Detect which cell encompasses the target text, then output its [x, y] center coordinate. 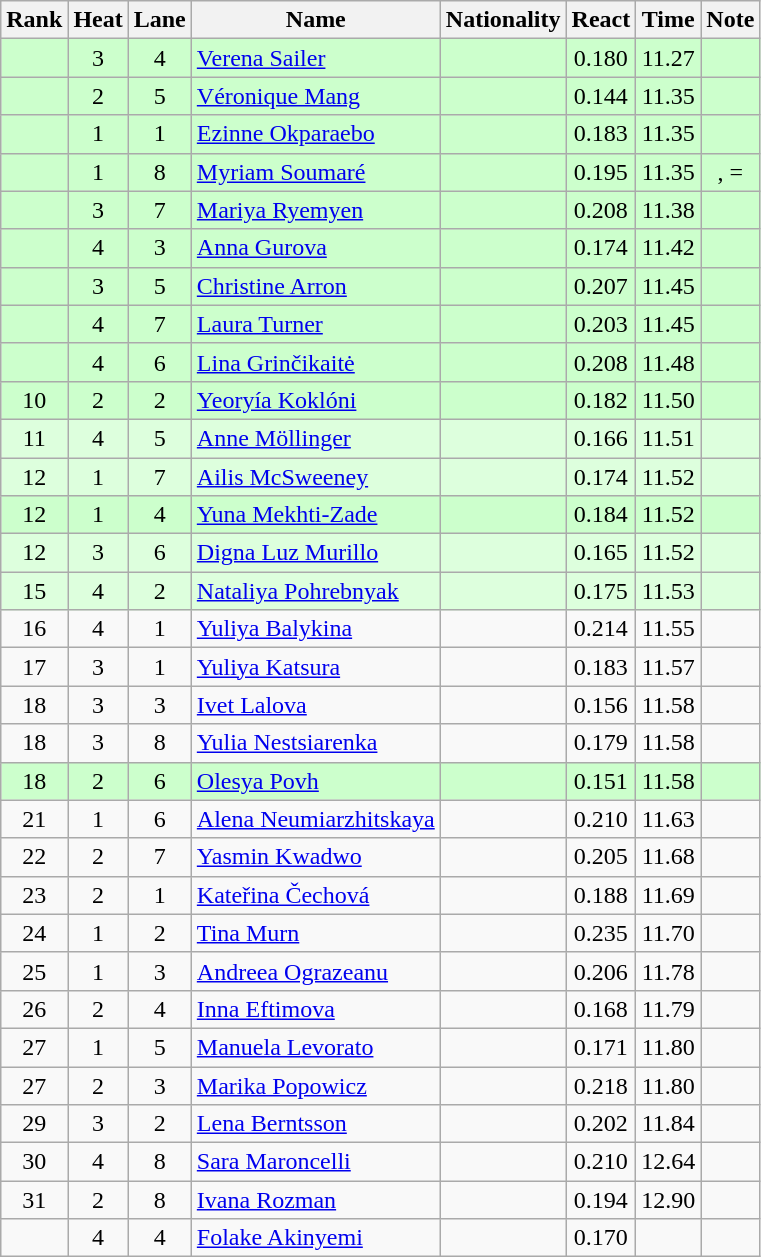
0.205 [601, 857]
Digna Luz Murillo [316, 553]
24 [34, 933]
0.194 [601, 1200]
Ivet Lalova [316, 705]
11.63 [668, 819]
Yuliya Katsura [316, 667]
0.235 [601, 933]
0.180 [601, 58]
Anne Möllinger [316, 438]
25 [34, 971]
Myriam Soumaré [316, 172]
Time [668, 20]
23 [34, 895]
21 [34, 819]
Verena Sailer [316, 58]
Yeoryía Koklóni [316, 400]
Véronique Mang [316, 96]
31 [34, 1200]
11 [34, 438]
Yasmin Kwadwo [316, 857]
16 [34, 629]
29 [34, 1124]
Yuna Mekhti-Zade [316, 515]
Folake Akinyemi [316, 1238]
Olesya Povh [316, 781]
Andreea Ograzeanu [316, 971]
Yulia Nestsiarenka [316, 743]
26 [34, 1009]
11.78 [668, 971]
11.79 [668, 1009]
0.151 [601, 781]
0.207 [601, 286]
0.165 [601, 553]
Laura Turner [316, 324]
React [601, 20]
Kateřina Čechová [316, 895]
22 [34, 857]
11.69 [668, 895]
Lina Grinčikaitė [316, 362]
Mariya Ryemyen [316, 210]
Marika Popowicz [316, 1085]
11.84 [668, 1124]
0.206 [601, 971]
11.38 [668, 210]
11.55 [668, 629]
17 [34, 667]
Heat [98, 20]
Yuliya Balykina [316, 629]
0.156 [601, 705]
Manuela Levorato [316, 1047]
Name [316, 20]
Note [730, 20]
Ezinne Okparaebo [316, 134]
0.184 [601, 515]
Rank [34, 20]
0.182 [601, 400]
0.188 [601, 895]
Ailis McSweeney [316, 477]
30 [34, 1162]
0.179 [601, 743]
0.202 [601, 1124]
0.203 [601, 324]
11.48 [668, 362]
11.68 [668, 857]
Christine Arron [316, 286]
11.42 [668, 248]
11.27 [668, 58]
11.70 [668, 933]
11.51 [668, 438]
0.168 [601, 1009]
0.214 [601, 629]
0.171 [601, 1047]
Sara Maroncelli [316, 1162]
Tina Murn [316, 933]
11.57 [668, 667]
0.218 [601, 1085]
, = [730, 172]
12.90 [668, 1200]
0.175 [601, 591]
11.53 [668, 591]
Lena Berntsson [316, 1124]
12.64 [668, 1162]
10 [34, 400]
Alena Neumiarzhitskaya [316, 819]
0.170 [601, 1238]
0.144 [601, 96]
Lane [160, 20]
0.166 [601, 438]
Nationality [503, 20]
Ivana Rozman [316, 1200]
Inna Eftimova [316, 1009]
Anna Gurova [316, 248]
Nataliya Pohrebnyak [316, 591]
11.50 [668, 400]
0.195 [601, 172]
15 [34, 591]
